From the cell containing the given text, extract its center point as (x, y) coordinate. 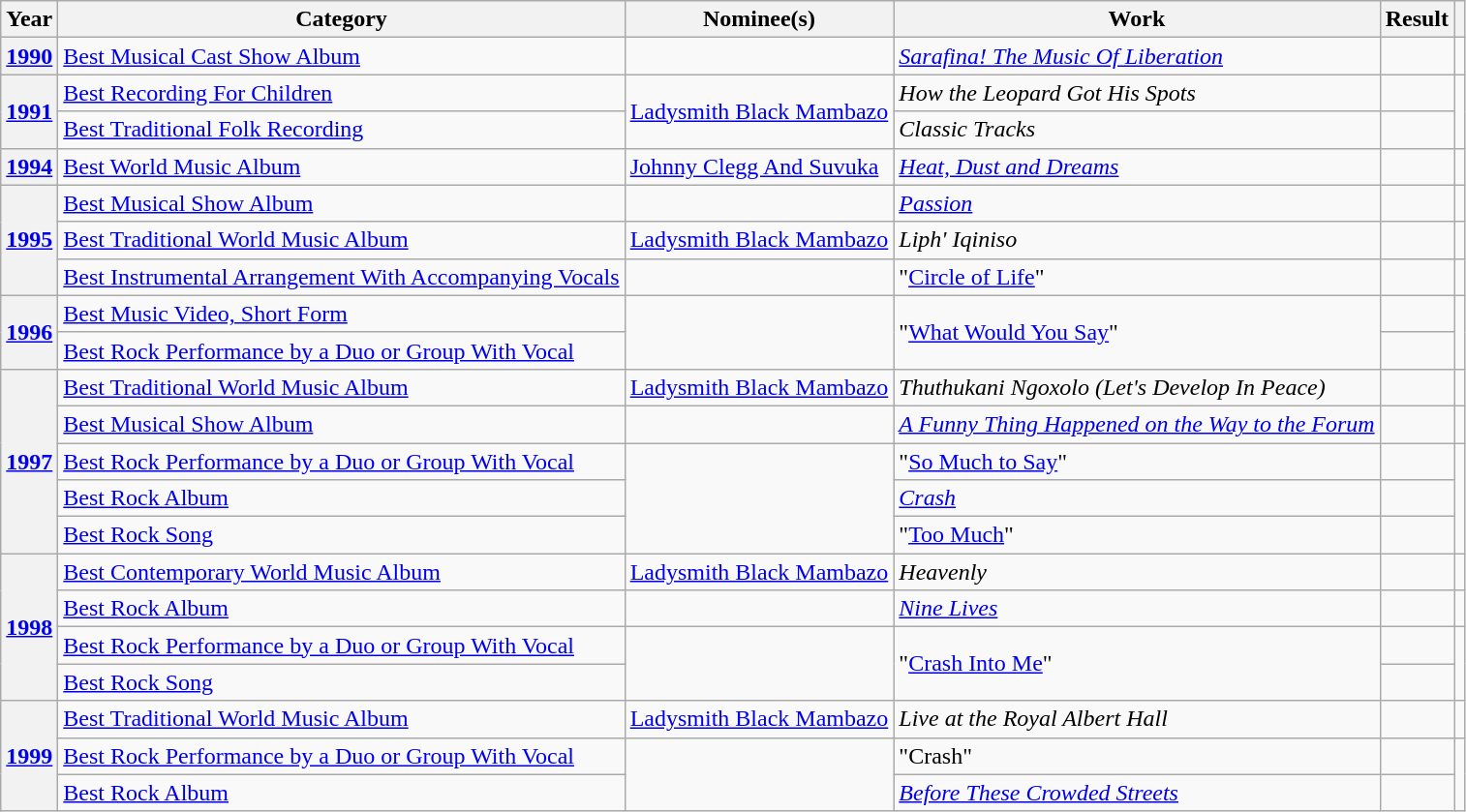
1999 (29, 756)
Best Traditional Folk Recording (341, 130)
"Too Much" (1137, 535)
Category (341, 19)
1997 (29, 461)
Nominee(s) (759, 19)
Classic Tracks (1137, 130)
Thuthukani Ngoxolo (Let's Develop In Peace) (1137, 387)
Passion (1137, 203)
Best Recording For Children (341, 93)
Year (29, 19)
1995 (29, 240)
Best Instrumental Arrangement With Accompanying Vocals (341, 277)
Best Music Video, Short Form (341, 314)
A Funny Thing Happened on the Way to the Forum (1137, 424)
1991 (29, 111)
Nine Lives (1137, 609)
Heat, Dust and Dreams (1137, 166)
"So Much to Say" (1137, 462)
Result (1417, 19)
Liph' Iqiniso (1137, 240)
Crash (1137, 498)
Work (1137, 19)
"Crash Into Me" (1137, 664)
1990 (29, 56)
Before These Crowded Streets (1137, 793)
Best Musical Cast Show Album (341, 56)
"What Would You Say" (1137, 332)
Live at the Royal Albert Hall (1137, 719)
Best World Music Album (341, 166)
Best Contemporary World Music Album (341, 572)
Heavenly (1137, 572)
1998 (29, 627)
How the Leopard Got His Spots (1137, 93)
Johnny Clegg And Suvuka (759, 166)
"Crash" (1137, 756)
"Circle of Life" (1137, 277)
Sarafina! The Music Of Liberation (1137, 56)
1996 (29, 332)
1994 (29, 166)
